Find where the given text appears and provide that cell's center as [x, y] coordinate. 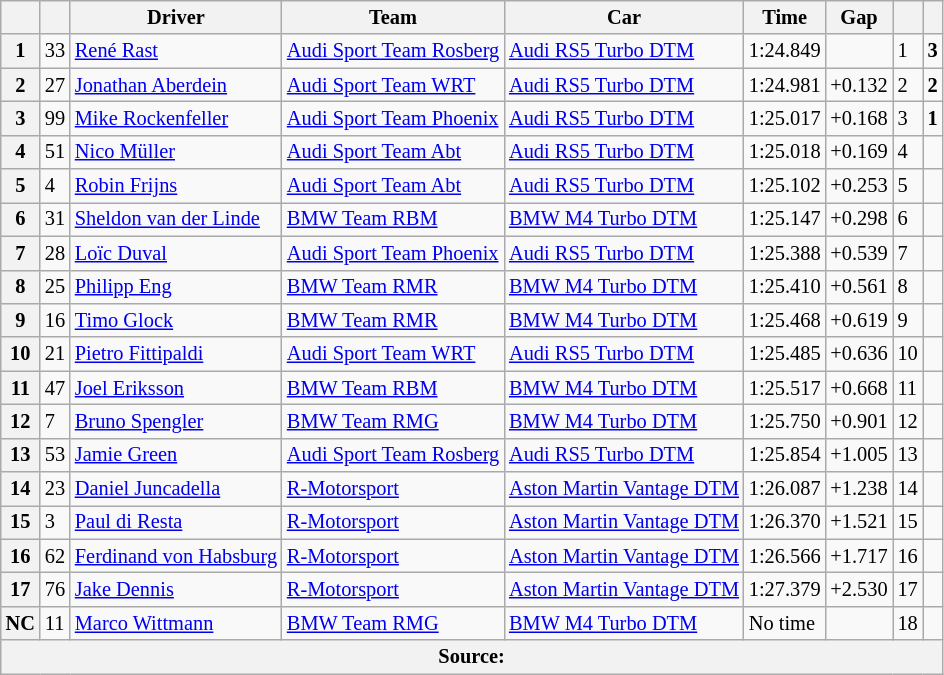
Joel Eriksson [176, 388]
33 [55, 51]
Paul di Resta [176, 522]
+1.005 [858, 455]
Daniel Juncadella [176, 489]
Robin Frijns [176, 186]
Car [624, 17]
51 [55, 152]
Driver [176, 17]
18 [908, 623]
Philipp Eng [176, 287]
21 [55, 354]
+0.132 [858, 85]
1:25.147 [785, 219]
47 [55, 388]
Loïc Duval [176, 253]
Marco Wittmann [176, 623]
1:24.981 [785, 85]
+0.668 [858, 388]
25 [55, 287]
René Rast [176, 51]
+0.169 [858, 152]
1:25.750 [785, 421]
+0.253 [858, 186]
Sheldon van der Linde [176, 219]
Time [785, 17]
+1.521 [858, 522]
1:25.017 [785, 118]
No time [785, 623]
1:26.566 [785, 556]
1:26.370 [785, 522]
Ferdinand von Habsburg [176, 556]
1:25.018 [785, 152]
+0.561 [858, 287]
Mike Rockenfeller [176, 118]
1:25.854 [785, 455]
1:24.849 [785, 51]
Nico Müller [176, 152]
Bruno Spengler [176, 421]
1:25.388 [785, 253]
+0.619 [858, 320]
53 [55, 455]
99 [55, 118]
1:25.485 [785, 354]
NC [20, 623]
23 [55, 489]
Timo Glock [176, 320]
Gap [858, 17]
1:25.410 [785, 287]
1:26.087 [785, 489]
1:25.517 [785, 388]
1:27.379 [785, 589]
+0.636 [858, 354]
+1.238 [858, 489]
+1.717 [858, 556]
31 [55, 219]
76 [55, 589]
27 [55, 85]
+0.298 [858, 219]
Pietro Fittipaldi [176, 354]
1:25.102 [785, 186]
Team [393, 17]
Jonathan Aberdein [176, 85]
+2.530 [858, 589]
+0.539 [858, 253]
Jake Dennis [176, 589]
+0.168 [858, 118]
+0.901 [858, 421]
Jamie Green [176, 455]
1:25.468 [785, 320]
62 [55, 556]
Source: [472, 657]
28 [55, 253]
